For the text-containing cell, return its midpoint in (x, y) coordinate format. 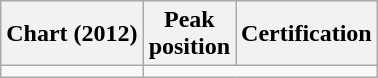
Chart (2012) (72, 34)
Certification (307, 34)
Peakposition (189, 34)
